Extract the [X, Y] coordinate from the center of the cell holding the provided text.  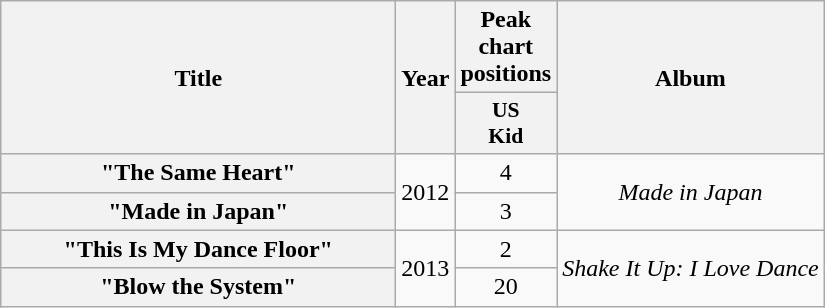
Album [691, 78]
2013 [426, 268]
Peak chartpositions [506, 47]
Made in Japan [691, 192]
"The Same Heart" [198, 173]
USKid [506, 124]
"This Is My Dance Floor" [198, 249]
"Blow the System" [198, 287]
4 [506, 173]
Year [426, 78]
3 [506, 211]
2012 [426, 192]
Shake It Up: I Love Dance [691, 268]
Title [198, 78]
"Made in Japan" [198, 211]
2 [506, 249]
20 [506, 287]
